Search for the cell housing the specified text and yield its (x, y) center coordinate. 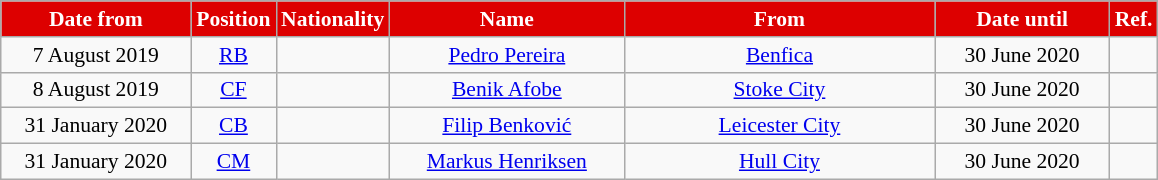
Date from (96, 19)
Leicester City (779, 126)
Benfica (779, 55)
CM (234, 162)
Stoke City (779, 90)
CB (234, 126)
Position (234, 19)
Ref. (1134, 19)
Benik Afobe (506, 90)
8 August 2019 (96, 90)
RB (234, 55)
From (779, 19)
Pedro Pereira (506, 55)
Filip Benković (506, 126)
Name (506, 19)
7 August 2019 (96, 55)
Hull City (779, 162)
Markus Henriksen (506, 162)
Date until (1022, 19)
CF (234, 90)
Nationality (332, 19)
